Return the (x, y) coordinate for the center point of the cell that contains the specified text.  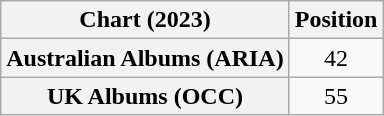
Position (336, 20)
Chart (2023) (145, 20)
42 (336, 58)
Australian Albums (ARIA) (145, 58)
UK Albums (OCC) (145, 96)
55 (336, 96)
